Return the (X, Y) coordinate for the center point of the cell that contains the specified text.  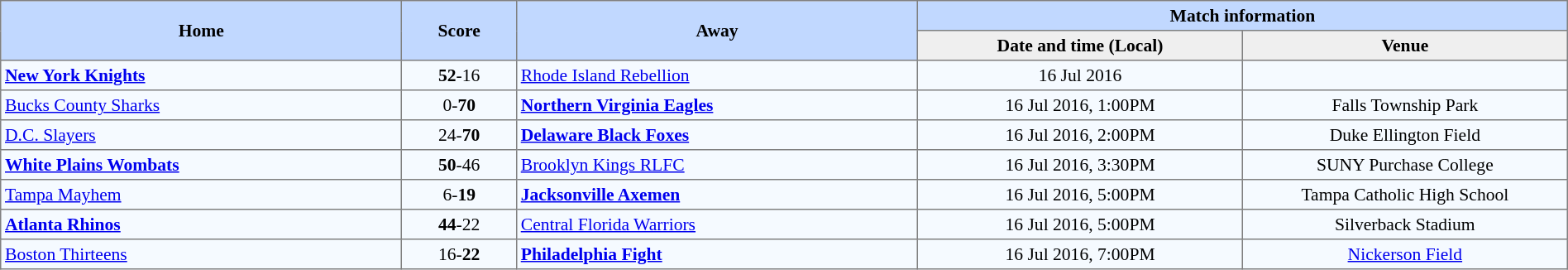
Match information (1243, 16)
50-46 (460, 165)
Philadelphia Fight (716, 254)
6-19 (460, 195)
SUNY Purchase College (1404, 165)
New York Knights (202, 75)
Home (202, 31)
52-16 (460, 75)
24-70 (460, 135)
White Plains Wombats (202, 165)
Jacksonville Axemen (716, 195)
Atlanta Rhinos (202, 224)
Northern Virginia Eagles (716, 105)
0-70 (460, 105)
16 Jul 2016 (1080, 75)
Nickerson Field (1404, 254)
Tampa Mayhem (202, 195)
16 Jul 2016, 3:30PM (1080, 165)
Bucks County Sharks (202, 105)
Date and time (Local) (1080, 46)
Silverback Stadium (1404, 224)
D.C. Slayers (202, 135)
Boston Thirteens (202, 254)
Tampa Catholic High School (1404, 195)
16 Jul 2016, 7:00PM (1080, 254)
16 Jul 2016, 2:00PM (1080, 135)
Falls Township Park (1404, 105)
44-22 (460, 224)
Central Florida Warriors (716, 224)
Score (460, 31)
Delaware Black Foxes (716, 135)
Duke Ellington Field (1404, 135)
16 Jul 2016, 1:00PM (1080, 105)
Venue (1404, 46)
Rhode Island Rebellion (716, 75)
Brooklyn Kings RLFC (716, 165)
Away (716, 31)
16-22 (460, 254)
